Determine the (x, y) coordinate at the center of the cell enclosing the given text.  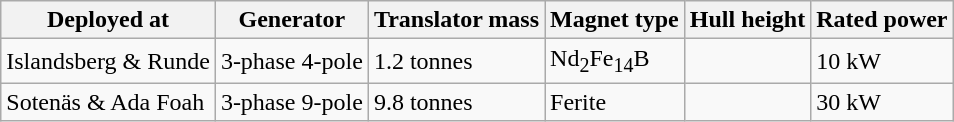
Generator (292, 20)
30 kW (882, 102)
3-phase 4-pole (292, 61)
Magnet type (615, 20)
Ferite (615, 102)
Hull height (747, 20)
9.8 tonnes (456, 102)
Nd2Fe14B (615, 61)
Islandsberg & Runde (108, 61)
10 kW (882, 61)
3-phase 9-pole (292, 102)
1.2 tonnes (456, 61)
Deployed at (108, 20)
Sotenäs & Ada Foah (108, 102)
Rated power (882, 20)
Translator mass (456, 20)
